Search for the cell housing the specified text and yield its (X, Y) center coordinate. 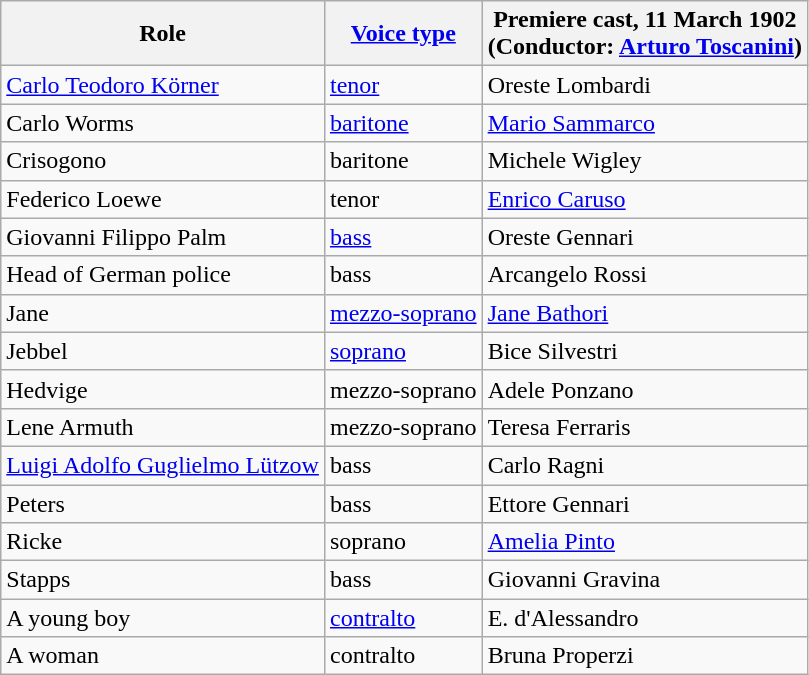
Lene Armuth (163, 427)
Carlo Ragni (644, 465)
Jane Bathori (644, 313)
Adele Ponzano (644, 389)
Michele Wigley (644, 161)
Carlo Worms (163, 123)
Amelia Pinto (644, 542)
Oreste Gennari (644, 237)
Carlo Teodoro Körner (163, 85)
Bruna Properzi (644, 656)
Jebbel (163, 351)
A young boy (163, 618)
Hedvige (163, 389)
Mario Sammarco (644, 123)
Oreste Lombardi (644, 85)
Role (163, 34)
Crisogono (163, 161)
Ricke (163, 542)
Voice type (403, 34)
Federico Loewe (163, 199)
Head of German police (163, 275)
Jane (163, 313)
Arcangelo Rossi (644, 275)
E. d'Alessandro (644, 618)
Bice Silvestri (644, 351)
A woman (163, 656)
Giovanni Filippo Palm (163, 237)
Ettore Gennari (644, 503)
Enrico Caruso (644, 199)
Peters (163, 503)
Teresa Ferraris (644, 427)
Giovanni Gravina (644, 580)
Premiere cast, 11 March 1902(Conductor: Arturo Toscanini) (644, 34)
Stapps (163, 580)
Luigi Adolfo Guglielmo Lützow (163, 465)
